Find where the given text appears and provide that cell's center as (X, Y) coordinate. 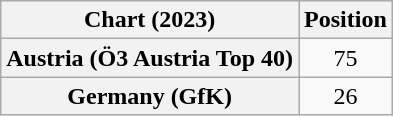
26 (346, 96)
Austria (Ö3 Austria Top 40) (150, 58)
Germany (GfK) (150, 96)
75 (346, 58)
Chart (2023) (150, 20)
Position (346, 20)
